From the cell containing the given text, extract its center point as [x, y] coordinate. 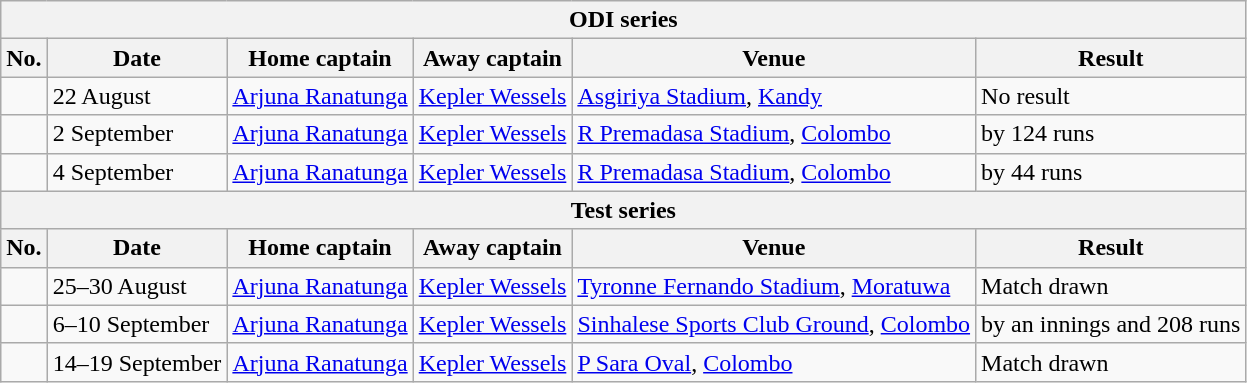
by an innings and 208 runs [1111, 324]
Tyronne Fernando Stadium, Moratuwa [774, 286]
4 September [137, 172]
by 124 runs [1111, 134]
25–30 August [137, 286]
P Sara Oval, Colombo [774, 362]
14–19 September [137, 362]
6–10 September [137, 324]
Test series [624, 210]
by 44 runs [1111, 172]
Asgiriya Stadium, Kandy [774, 96]
22 August [137, 96]
No result [1111, 96]
ODI series [624, 20]
Sinhalese Sports Club Ground, Colombo [774, 324]
2 September [137, 134]
